Extract the [X, Y] coordinate from the center of the cell holding the provided text.  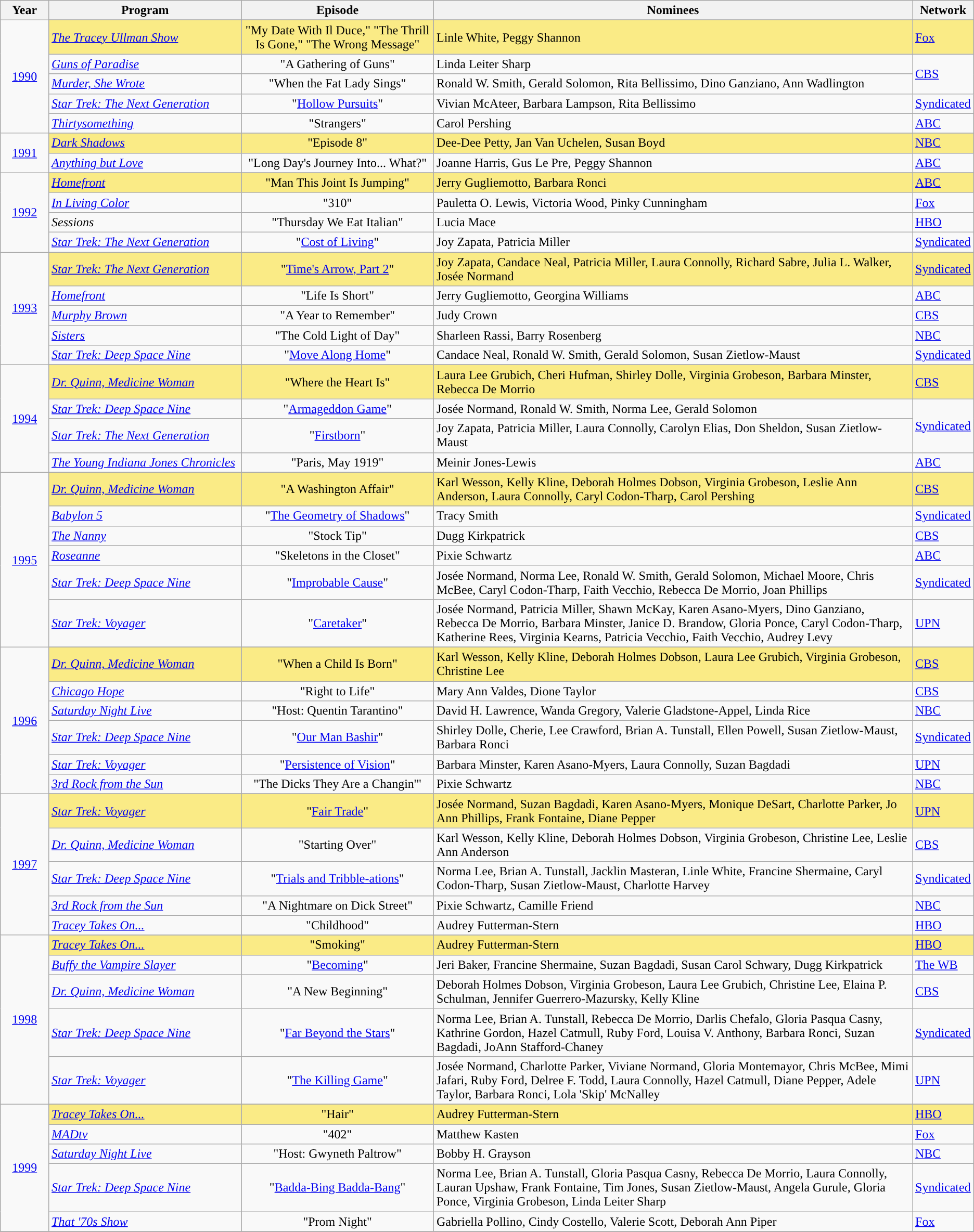
"Strangers" [338, 123]
Josée Normand, Suzan Bagdadi, Karen Asano-Myers, Monique DeSart, Charlotte Parker, Jo Ann Phillips, Frank Fontaine, Diane Pepper [673, 811]
Lucia Mace [673, 222]
"A New Beginning" [338, 991]
Babylon 5 [145, 516]
Roseanne [145, 555]
Sisters [145, 335]
"A Nightmare on Dick Street" [338, 905]
"Host: Gwyneth Paltrow" [338, 1154]
"My Date With Il Duce," "The Thrill Is Gone," "The Wrong Message" [338, 37]
"A Year to Remember" [338, 316]
Dee-Dee Petty, Jan Van Uchelen, Susan Boyd [673, 143]
"310" [338, 202]
The WB [943, 965]
Vivian McAteer, Barbara Lampson, Rita Bellissimo [673, 103]
"Smoking" [338, 945]
1991 [25, 153]
Guns of Paradise [145, 64]
"The Cold Light of Day" [338, 335]
1992 [25, 212]
"Persistence of Vision" [338, 764]
"402" [338, 1134]
"Caretaker" [338, 623]
Buffy the Vampire Slayer [145, 965]
"Paris, May 1919" [338, 462]
"Trials and Tribble-ations" [338, 879]
Karl Wesson, Kelly Kline, Deborah Holmes Dobson, Virginia Grobeson, Christine Lee, Leslie Ann Anderson [673, 845]
In Living Color [145, 202]
Joy Zapata, Patricia Miller, Laura Connolly, Carolyn Elias, Don Sheldon, Susan Zietlow-Maust [673, 436]
Matthew Kasten [673, 1134]
"Firstborn" [338, 436]
The Young Indiana Jones Chronicles [145, 462]
Dark Shadows [145, 143]
"Cost of Living" [338, 242]
Murder, She Wrote [145, 84]
1996 [25, 720]
Program [145, 10]
Linda Leiter Sharp [673, 64]
"Thursday We Eat Italian" [338, 222]
"A Gathering of Guns" [338, 64]
"Hollow Pursuits" [338, 103]
"When the Fat Lady Sings" [338, 84]
Judy Crown [673, 316]
"Starting Over" [338, 845]
Candace Neal, Ronald W. Smith, Gerald Solomon, Susan Zietlow-Maust [673, 355]
MADtv [145, 1134]
1994 [25, 419]
Joy Zapata, Patricia Miller [673, 242]
"Where the Heart Is" [338, 382]
Barbara Minster, Karen Asano-Myers, Laura Connolly, Suzan Bagdadi [673, 764]
"Becoming" [338, 965]
The Nanny [145, 536]
Pixie Schwartz, Camille Friend [673, 905]
"Right to Life" [338, 691]
1993 [25, 308]
Mary Ann Valdes, Dione Taylor [673, 691]
"Skeletons in the Closet" [338, 555]
"Hair" [338, 1114]
Linle White, Peggy Shannon [673, 37]
"The Dicks They Are a Changin'" [338, 784]
"Host: Quentin Tarantino" [338, 711]
Gabriella Pollino, Cindy Costello, Valerie Scott, Deborah Ann Piper [673, 1222]
1998 [25, 1019]
Karl Wesson, Kelly Kline, Deborah Holmes Dobson, Laura Lee Grubich, Virginia Grobeson, Christine Lee [673, 664]
Deborah Holmes Dobson, Virginia Grobeson, Laura Lee Grubich, Christine Lee, Elaina P. Schulman, Jennifer Guerrero-Mazursky, Kelly Kline [673, 991]
1990 [25, 77]
Nominees [673, 10]
Episode [338, 10]
Shirley Dolle, Cherie, Lee Crawford, Brian A. Tunstall, Ellen Powell, Susan Zietlow-Maust, Barbara Ronci [673, 737]
"Life Is Short" [338, 296]
Bobby H. Grayson [673, 1154]
Norma Lee, Brian A. Tunstall, Jacklin Masteran, Linle White, Francine Shermaine, Caryl Codon-Tharp, Susan Zietlow-Maust, Charlotte Harvey [673, 879]
"The Geometry of Shadows" [338, 516]
Joy Zapata, Candace Neal, Patricia Miller, Laura Connolly, Richard Sabre, Julia L. Walker, Josée Normand [673, 268]
Tracy Smith [673, 516]
1999 [25, 1168]
"Long Day's Journey Into... What?" [338, 163]
Thirtysomething [145, 123]
David H. Lawrence, Wanda Gregory, Valerie Gladstone-Appel, Linda Rice [673, 711]
"When a Child Is Born" [338, 664]
"Armageddon Game" [338, 409]
"Man This Joint Is Jumping" [338, 183]
"Fair Trade" [338, 811]
"Move Along Home" [338, 355]
Carol Pershing [673, 123]
"Episode 8" [338, 143]
"Our Man Bashir" [338, 737]
"Prom Night" [338, 1222]
Josée Normand, Ronald W. Smith, Norma Lee, Gerald Solomon [673, 409]
Dugg Kirkpatrick [673, 536]
Jerry Gugliemotto, Barbara Ronci [673, 183]
Murphy Brown [145, 316]
"Time's Arrow, Part 2" [338, 268]
1997 [25, 864]
Ronald W. Smith, Gerald Solomon, Rita Bellissimo, Dino Ganziano, Ann Wadlington [673, 84]
Network [943, 10]
"Childhood" [338, 925]
Jeri Baker, Francine Shermaine, Suzan Bagdadi, Susan Carol Schwary, Dugg Kirkpatrick [673, 965]
Chicago Hope [145, 691]
"The Killing Game" [338, 1080]
Karl Wesson, Kelly Kline, Deborah Holmes Dobson, Virginia Grobeson, Leslie Ann Anderson, Laura Connolly, Caryl Codon-Tharp, Carol Pershing [673, 489]
Sessions [145, 222]
Meinir Jones-Lewis [673, 462]
1995 [25, 560]
Sharleen Rassi, Barry Rosenberg [673, 335]
The Tracey Ullman Show [145, 37]
Anything but Love [145, 163]
"Far Beyond the Stars" [338, 1032]
"Badda-Bing Badda-Bang" [338, 1188]
"Stock Tip" [338, 536]
Year [25, 10]
Jerry Gugliemotto, Georgina Williams [673, 296]
Pauletta O. Lewis, Victoria Wood, Pinky Cunningham [673, 202]
"Improbable Cause" [338, 582]
That '70s Show [145, 1222]
Laura Lee Grubich, Cheri Hufman, Shirley Dolle, Virginia Grobeson, Barbara Minster, Rebecca De Morrio [673, 382]
"A Washington Affair" [338, 489]
Joanne Harris, Gus Le Pre, Peggy Shannon [673, 163]
